Locate the cell with the specified text and output its [X, Y] center coordinate. 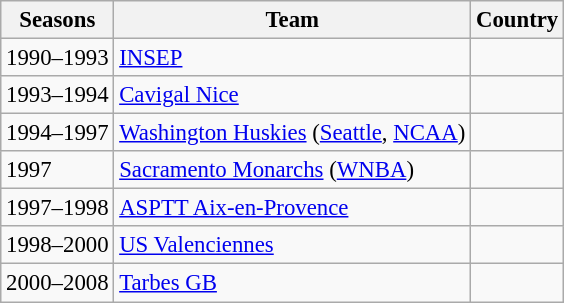
Country [518, 20]
ASPTT Aix-en-Provence [292, 208]
Washington Huskies (Seattle, NCAA) [292, 133]
INSEP [292, 58]
1998–2000 [58, 245]
Sacramento Monarchs (WNBA) [292, 170]
1993–1994 [58, 95]
1994–1997 [58, 133]
1997–1998 [58, 208]
2000–2008 [58, 283]
Cavigal Nice [292, 95]
1997 [58, 170]
Team [292, 20]
Seasons [58, 20]
1990–1993 [58, 58]
US Valenciennes [292, 245]
Tarbes GB [292, 283]
